Detect which cell encompasses the target text, then output its [X, Y] center coordinate. 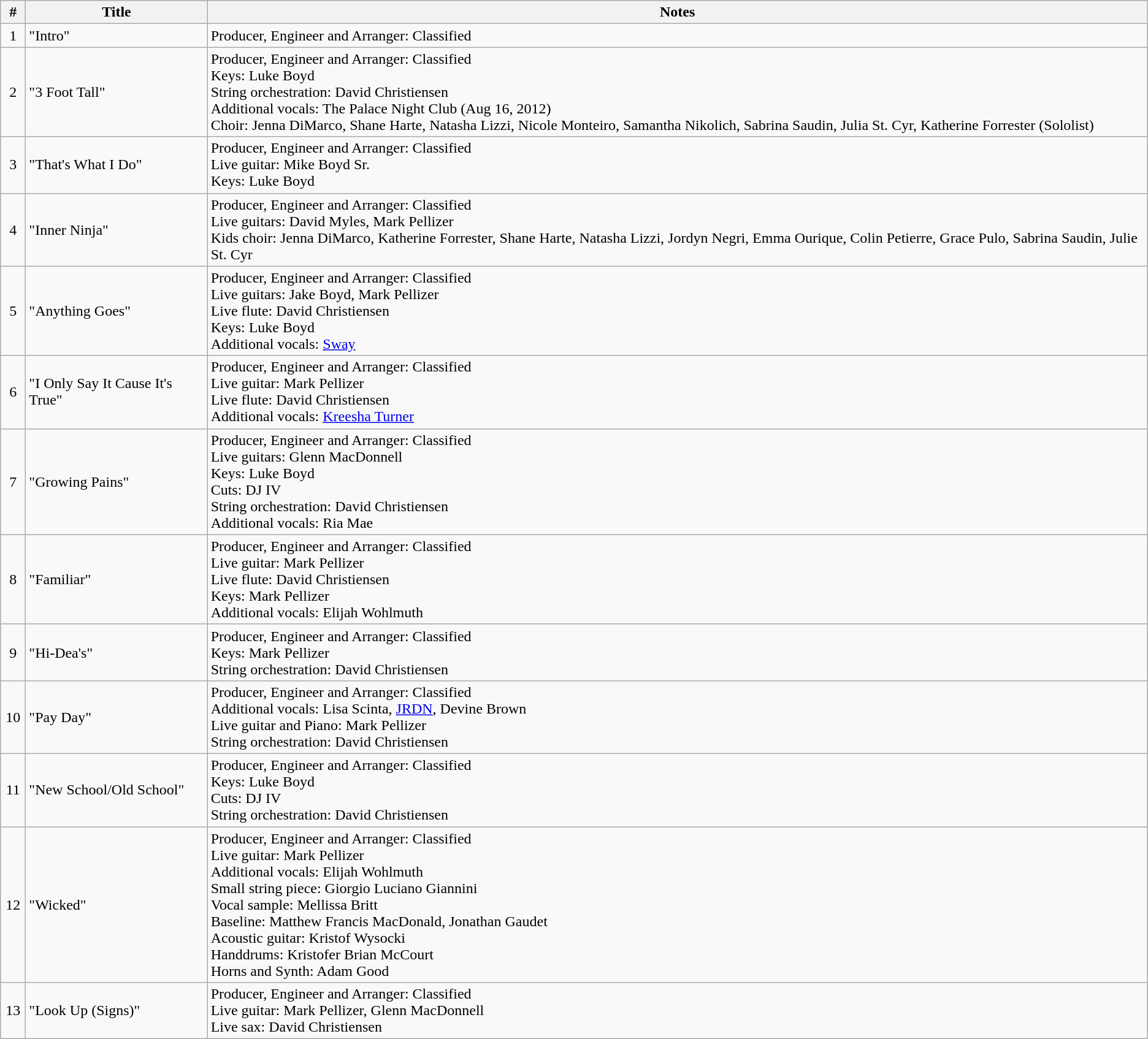
9 [13, 652]
12 [13, 904]
"Wicked" [117, 904]
"3 Foot Tall" [117, 92]
1 [13, 36]
"Pay Day" [117, 717]
"Hi-Dea's" [117, 652]
Producer, Engineer and Arranger: ClassifiedLive guitar: Mike Boyd Sr.Keys: Luke Boyd [677, 165]
"That's What I Do" [117, 165]
"Growing Pains" [117, 482]
Producer, Engineer and Arranger: ClassifiedKeys: Mark PellizerString orchestration: David Christiensen [677, 652]
# [13, 12]
4 [13, 229]
Producer, Engineer and Arranger: ClassifiedKeys: Luke BoydCuts: DJ IVString orchestration: David Christiensen [677, 790]
6 [13, 392]
Producer, Engineer and Arranger: ClassifiedLive guitar: Mark Pellizer, Glenn MacDonnellLive sax: David Christiensen [677, 1011]
"Intro" [117, 36]
7 [13, 482]
5 [13, 311]
"New School/Old School" [117, 790]
3 [13, 165]
Producer, Engineer and Arranger: ClassifiedLive guitars: Jake Boyd, Mark PellizerLive flute: David ChristiensenKeys: Luke BoydAdditional vocals: Sway [677, 311]
Notes [677, 12]
"Familiar" [117, 579]
"Look Up (Signs)" [117, 1011]
8 [13, 579]
Producer, Engineer and Arranger: ClassifiedLive guitar: Mark PellizerLive flute: David ChristiensenAdditional vocals: Kreesha Turner [677, 392]
13 [13, 1011]
2 [13, 92]
Title [117, 12]
"Inner Ninja" [117, 229]
11 [13, 790]
10 [13, 717]
"Anything Goes" [117, 311]
Producer, Engineer and Arranger: Classified [677, 36]
"I Only Say It Cause It's True" [117, 392]
